Pinpoint the cell where the given text exists, returning its (X, Y) midpoint coordinate. 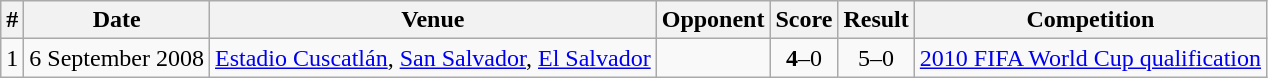
Estadio Cuscatlán, San Salvador, El Salvador (434, 58)
5–0 (876, 58)
1 (12, 58)
Score (804, 20)
2010 FIFA World Cup qualification (1090, 58)
Result (876, 20)
Date (117, 20)
Opponent (713, 20)
6 September 2008 (117, 58)
Venue (434, 20)
# (12, 20)
4–0 (804, 58)
Competition (1090, 20)
